Pinpoint the cell where the given text exists, returning its [x, y] midpoint coordinate. 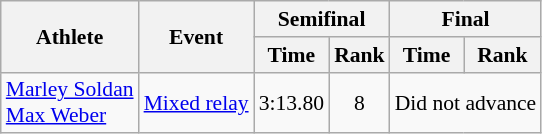
Did not advance [466, 102]
Event [196, 36]
Semifinal [322, 19]
Final [466, 19]
Mixed relay [196, 102]
Marley SoldanMax Weber [70, 102]
8 [360, 102]
3:13.80 [292, 102]
Athlete [70, 36]
